Output the [x, y] coordinate of the center of the cell containing the given text.  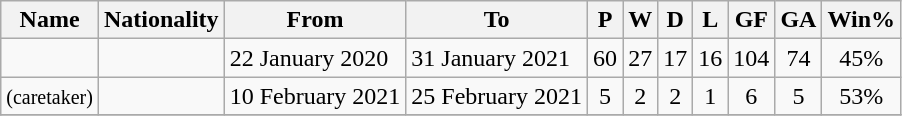
25 February 2021 [497, 96]
74 [798, 58]
10 February 2021 [315, 96]
104 [752, 58]
31 January 2021 [497, 58]
6 [752, 96]
Name [50, 20]
17 [676, 58]
Win% [862, 20]
Nationality [161, 20]
27 [640, 58]
GA [798, 20]
From [315, 20]
16 [710, 58]
22 January 2020 [315, 58]
60 [606, 58]
(caretaker) [50, 96]
To [497, 20]
W [640, 20]
53% [862, 96]
GF [752, 20]
1 [710, 96]
45% [862, 58]
D [676, 20]
P [606, 20]
L [710, 20]
